Extract the [x, y] coordinate from the center of the cell holding the provided text.  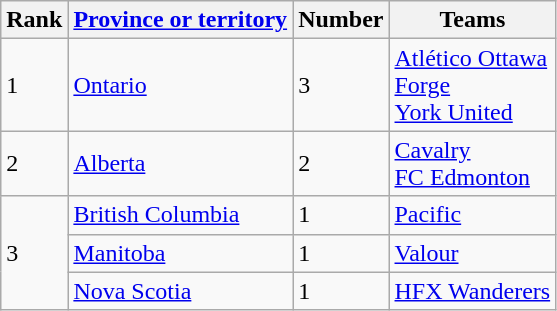
British Columbia [180, 215]
Province or territory [180, 20]
Nova Scotia [180, 291]
Number [341, 20]
Pacific [472, 215]
Rank [34, 20]
Ontario [180, 85]
Teams [472, 20]
CavalryFC Edmonton [472, 164]
Alberta [180, 164]
HFX Wanderers [472, 291]
Manitoba [180, 253]
Valour [472, 253]
Atlético OttawaForgeYork United [472, 85]
